Extract the (X, Y) coordinate from the center of the cell holding the provided text.  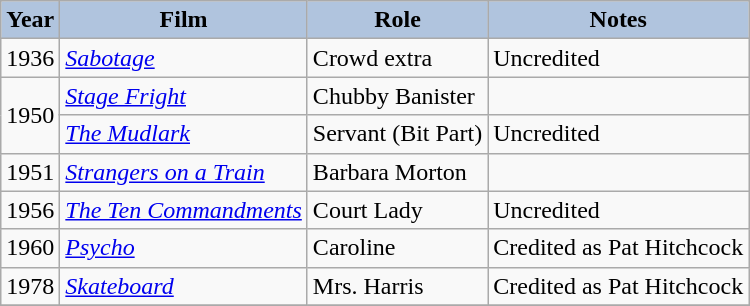
Year (30, 20)
1960 (30, 248)
Skateboard (184, 286)
Barbara Morton (397, 172)
The Mudlark (184, 134)
1956 (30, 210)
Strangers on a Train (184, 172)
Chubby Banister (397, 96)
Notes (618, 20)
Servant (Bit Part) (397, 134)
Sabotage (184, 58)
The Ten Commandments (184, 210)
Crowd extra (397, 58)
Film (184, 20)
Caroline (397, 248)
1950 (30, 115)
Role (397, 20)
Stage Fright (184, 96)
1936 (30, 58)
1951 (30, 172)
Mrs. Harris (397, 286)
1978 (30, 286)
Court Lady (397, 210)
Psycho (184, 248)
